Search for the cell housing the specified text and yield its (x, y) center coordinate. 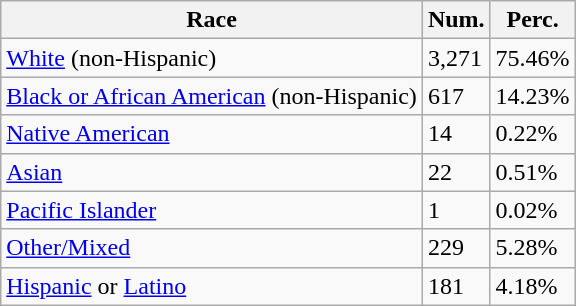
Race (212, 20)
Black or African American (non-Hispanic) (212, 96)
0.22% (532, 134)
4.18% (532, 286)
Pacific Islander (212, 210)
Asian (212, 172)
Hispanic or Latino (212, 286)
0.51% (532, 172)
22 (456, 172)
5.28% (532, 248)
14 (456, 134)
181 (456, 286)
Perc. (532, 20)
1 (456, 210)
Num. (456, 20)
3,271 (456, 58)
Native American (212, 134)
White (non-Hispanic) (212, 58)
0.02% (532, 210)
229 (456, 248)
14.23% (532, 96)
617 (456, 96)
Other/Mixed (212, 248)
75.46% (532, 58)
